Identify which cell holds the provided text, then report its (X, Y) central coordinate. 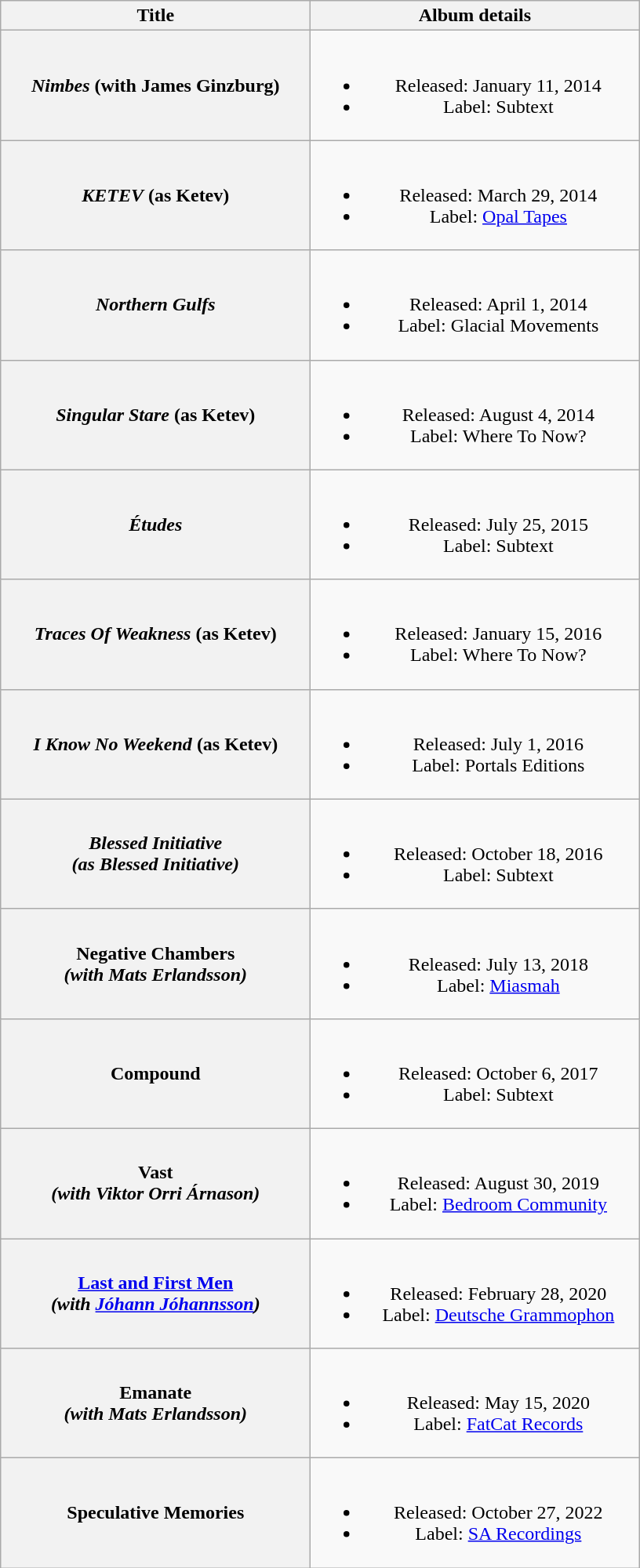
Album details (475, 16)
Title (155, 16)
Released: April 1, 2014Label: Glacial Movements (475, 305)
Released: March 29, 2014Label: Opal Tapes (475, 195)
I Know No Weekend (as Ketev) (155, 744)
Released: May 15, 2020Label: FatCat Records (475, 1403)
Last and First Men(with Jóhann Jóhannsson) (155, 1294)
Released: October 6, 2017Label: Subtext (475, 1073)
Released: February 28, 2020Label: Deutsche Grammophon (475, 1294)
Released: July 25, 2015Label: Subtext (475, 524)
Singular Stare (as Ketev) (155, 415)
Blessed Initiative(as Blessed Initiative) (155, 854)
Compound (155, 1073)
Traces Of Weakness (as Ketev) (155, 634)
Études (155, 524)
Nimbes (with James Ginzburg) (155, 85)
Speculative Memories (155, 1513)
Released: January 15, 2016Label: Where To Now? (475, 634)
Released: October 27, 2022Label: SA Recordings (475, 1513)
Vast(with Viktor Orri Árnason) (155, 1183)
Released: October 18, 2016Label: Subtext (475, 854)
Released: August 30, 2019Label: Bedroom Community (475, 1183)
KETEV (as Ketev) (155, 195)
Released: July 1, 2016Label: Portals Editions (475, 744)
Released: July 13, 2018Label: Miasmah (475, 964)
Emanate(with Mats Erlandsson) (155, 1403)
Released: January 11, 2014Label: Subtext (475, 85)
Northern Gulfs (155, 305)
Released: August 4, 2014Label: Where To Now? (475, 415)
Negative Chambers(with Mats Erlandsson) (155, 964)
